Provide the (X, Y) coordinate of the cell's center where the given text is located.  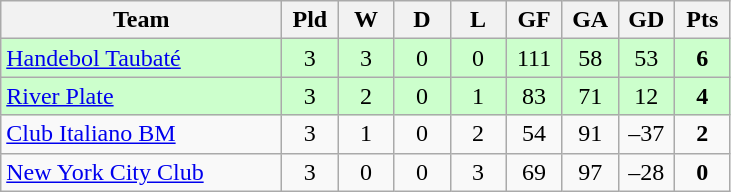
58 (590, 58)
GF (534, 20)
53 (646, 58)
GD (646, 20)
83 (534, 96)
6 (702, 58)
97 (590, 172)
GA (590, 20)
–37 (646, 134)
Pts (702, 20)
W (366, 20)
New York City Club (142, 172)
91 (590, 134)
12 (646, 96)
Team (142, 20)
D (422, 20)
River Plate (142, 96)
69 (534, 172)
4 (702, 96)
Handebol Taubaté (142, 58)
L (478, 20)
Club Italiano BM (142, 134)
54 (534, 134)
71 (590, 96)
111 (534, 58)
–28 (646, 172)
Pld (310, 20)
